Determine the [x, y] coordinate at the center of the cell enclosing the given text.  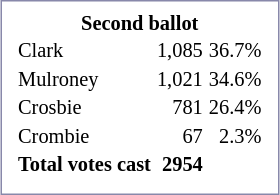
Second ballot Clark 1,085 36.7% Mulroney 1,021 34.6% Crosbie 781 26.4% Crombie 67 2.3% Total votes cast 2954 [140, 98]
Crombie [85, 136]
26.4% [235, 108]
36.7% [235, 52]
Clark [85, 52]
Mulroney [85, 80]
34.6% [235, 80]
1,085 [180, 52]
Crosbie [85, 108]
67 [180, 136]
Total votes cast [85, 166]
781 [180, 108]
2954 [180, 166]
1,021 [180, 80]
2.3% [235, 136]
